For the text-containing cell, return its midpoint in [X, Y] coordinate format. 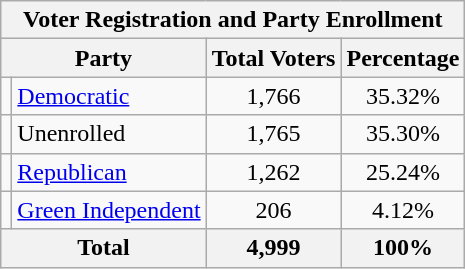
25.24% [403, 172]
4.12% [403, 210]
Percentage [403, 58]
Voter Registration and Party Enrollment [233, 20]
35.32% [403, 96]
206 [274, 210]
1,766 [274, 96]
Unenrolled [109, 134]
Total [104, 248]
35.30% [403, 134]
1,262 [274, 172]
Green Independent [109, 210]
1,765 [274, 134]
100% [403, 248]
Republican [109, 172]
Party [104, 58]
Democratic [109, 96]
Total Voters [274, 58]
4,999 [274, 248]
